For the text-containing cell, return its midpoint in [x, y] coordinate format. 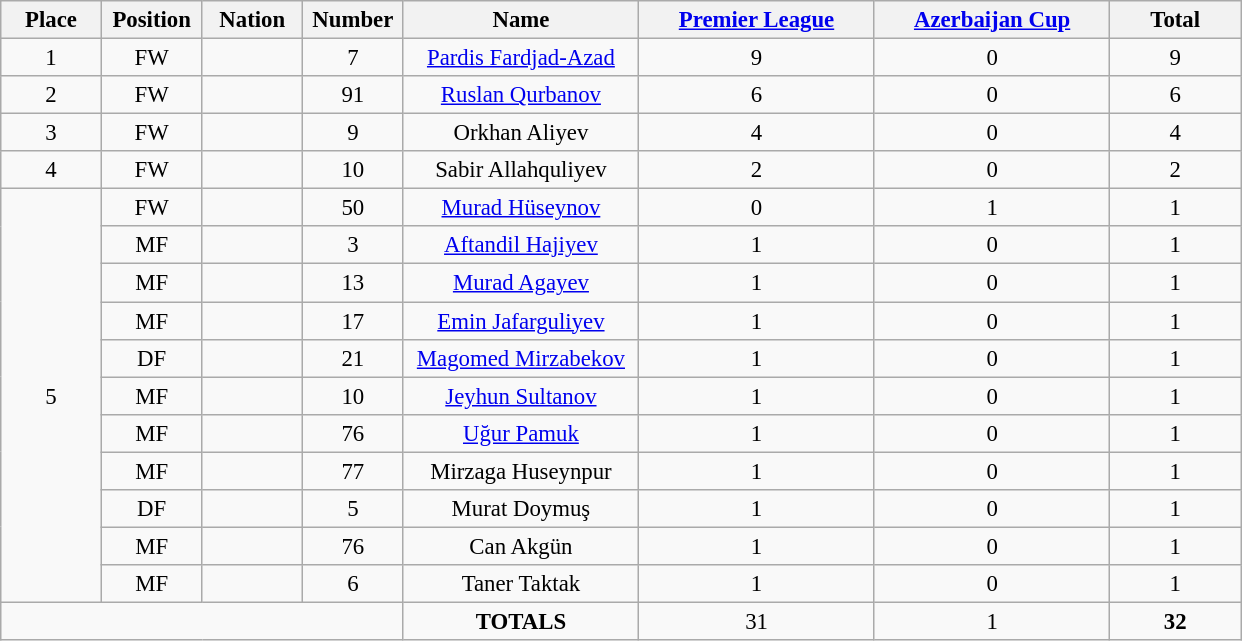
Azerbaijan Cup [992, 20]
Murad Hüseynov [521, 208]
Orkhan Aliyev [521, 133]
Ruslan Qurbanov [521, 95]
13 [354, 283]
Pardis Fardjad-Azad [521, 58]
Premier League [757, 20]
21 [354, 358]
Murad Agayev [521, 283]
17 [354, 321]
32 [1176, 621]
Murat Doymuş [521, 509]
77 [354, 471]
Mirzaga Huseynpur [521, 471]
Taner Taktak [521, 584]
31 [757, 621]
Sabir Allahquliyev [521, 170]
Aftandil Hajiyev [521, 245]
Can Akgün [521, 546]
TOTALS [521, 621]
Name [521, 20]
Emin Jafarguliyev [521, 321]
Position [152, 20]
Uğur Pamuk [521, 433]
7 [354, 58]
Total [1176, 20]
Nation [252, 20]
Jeyhun Sultanov [521, 396]
Number [354, 20]
50 [354, 208]
91 [354, 95]
Place [52, 20]
Magomed Mirzabekov [521, 358]
